Identify which cell holds the provided text, then report its (x, y) central coordinate. 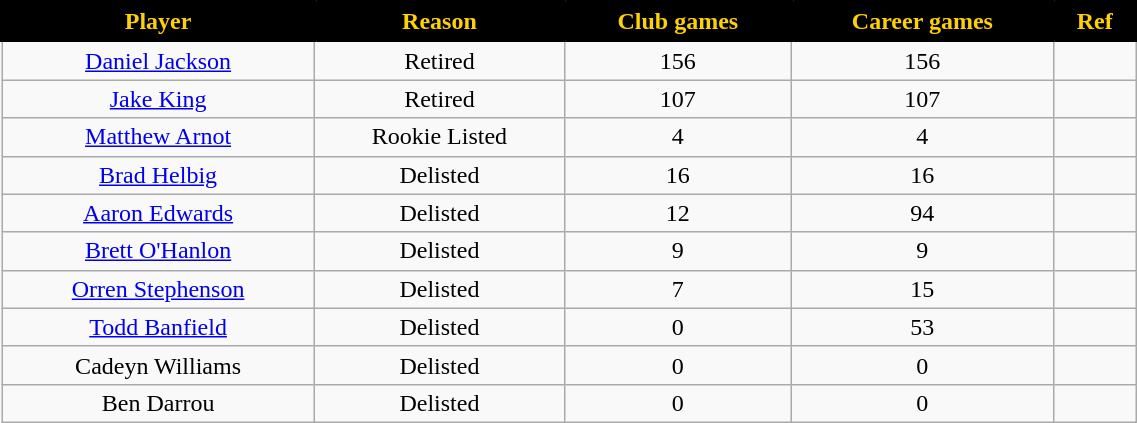
Daniel Jackson (158, 60)
Matthew Arnot (158, 137)
Reason (440, 22)
53 (922, 327)
7 (678, 289)
94 (922, 213)
12 (678, 213)
Cadeyn Williams (158, 365)
15 (922, 289)
Player (158, 22)
Rookie Listed (440, 137)
Jake King (158, 99)
Todd Banfield (158, 327)
Orren Stephenson (158, 289)
Aaron Edwards (158, 213)
Ben Darrou (158, 403)
Career games (922, 22)
Club games (678, 22)
Ref (1094, 22)
Brad Helbig (158, 175)
Brett O'Hanlon (158, 251)
